From the cell containing the given text, extract its center point as [X, Y] coordinate. 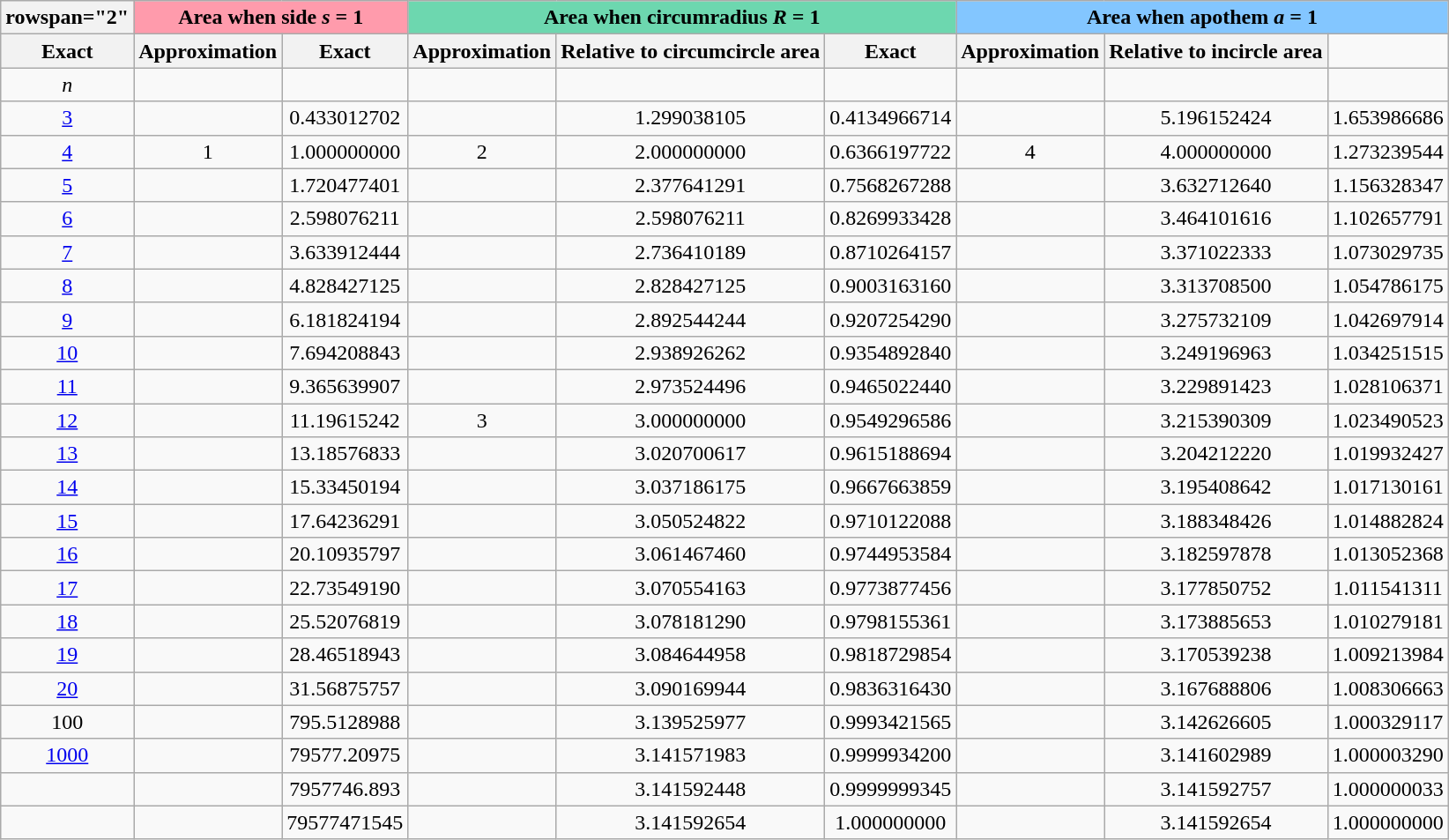
3.249196963 [1216, 353]
2.736410189 [691, 252]
0.9615188694 [890, 454]
1.000003290 [1387, 755]
7957746.893 [346, 789]
Relative to circumcircle area [691, 51]
1.023490523 [1387, 420]
3.182597878 [1216, 554]
1 [208, 152]
0.9836316430 [890, 688]
11.19615242 [346, 420]
79577.20975 [346, 755]
3.275732109 [1216, 319]
3.141592757 [1216, 789]
3.633912444 [346, 252]
2.973524496 [691, 386]
17.64236291 [346, 521]
9 [67, 319]
3.170539238 [1216, 655]
3.020700617 [691, 454]
17 [67, 588]
22.73549190 [346, 588]
1.000000033 [1387, 789]
1.034251515 [1387, 353]
1.156328347 [1387, 185]
1.014882824 [1387, 521]
1.013052368 [1387, 554]
15 [67, 521]
9.365639907 [346, 386]
1.299038105 [691, 118]
3.464101616 [1216, 219]
0.9549296586 [890, 420]
3.141571983 [691, 755]
3.084644958 [691, 655]
Area when apothem a = 1 [1202, 18]
5 [67, 185]
1.010279181 [1387, 621]
3.195408642 [1216, 487]
2.892544244 [691, 319]
0.9354892840 [890, 353]
3.229891423 [1216, 386]
3.173885653 [1216, 621]
0.9465022440 [890, 386]
rowspan="2" [67, 18]
795.5128988 [346, 722]
3.141602989 [1216, 755]
1.653986686 [1387, 118]
2.828427125 [691, 286]
12 [67, 420]
3.037186175 [691, 487]
8 [67, 286]
4.000000000 [1216, 152]
3.050524822 [691, 521]
2 [482, 152]
7.694208843 [346, 353]
16 [67, 554]
3.204212220 [1216, 454]
7 [67, 252]
0.7568267288 [890, 185]
3.139525977 [691, 722]
1.054786175 [1387, 286]
20 [67, 688]
4.828427125 [346, 286]
0.9818729854 [890, 655]
0.9993421565 [890, 722]
1.273239544 [1387, 152]
1.073029735 [1387, 252]
3.371022333 [1216, 252]
1.000329117 [1387, 722]
1.008306663 [1387, 688]
n [67, 85]
3.070554163 [691, 588]
11 [67, 386]
3.078181290 [691, 621]
20.10935797 [346, 554]
3.141592448 [691, 789]
1000 [67, 755]
13 [67, 454]
6.181824194 [346, 319]
1.009213984 [1387, 655]
1.102657791 [1387, 219]
2.377641291 [691, 185]
19 [67, 655]
3.142626605 [1216, 722]
31.56875757 [346, 688]
14 [67, 487]
0.4134966714 [890, 118]
3.313708500 [1216, 286]
0.9207254290 [890, 319]
79577471545 [346, 822]
3.215390309 [1216, 420]
1.011541311 [1387, 588]
18 [67, 621]
25.52076819 [346, 621]
2.000000000 [691, 152]
5.196152424 [1216, 118]
0.9003163160 [890, 286]
0.8710264157 [890, 252]
3.090169944 [691, 688]
100 [67, 722]
0.9999999345 [890, 789]
3.632712640 [1216, 185]
3.000000000 [691, 420]
0.9710122088 [890, 521]
13.18576833 [346, 454]
0.9798155361 [890, 621]
Relative to incircle area [1216, 51]
1.019932427 [1387, 454]
1.028106371 [1387, 386]
1.017130161 [1387, 487]
6 [67, 219]
0.433012702 [346, 118]
0.9667663859 [890, 487]
3.167688806 [1216, 688]
3.061467460 [691, 554]
0.6366197722 [890, 152]
1.042697914 [1387, 319]
0.9744953584 [890, 554]
0.8269933428 [890, 219]
1.720477401 [346, 185]
Area when circumradius R = 1 [682, 18]
10 [67, 353]
28.46518943 [346, 655]
2.938926262 [691, 353]
3.188348426 [1216, 521]
3.177850752 [1216, 588]
15.33450194 [346, 487]
Area when side s = 1 [271, 18]
0.9773877456 [890, 588]
0.9999934200 [890, 755]
